Locate the cell with the specified text and output its (X, Y) center coordinate. 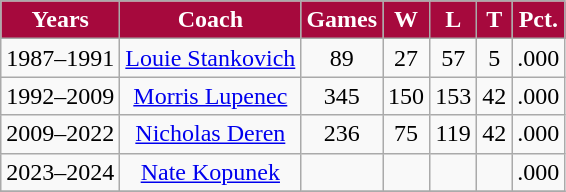
Games (342, 20)
Years (60, 20)
89 (342, 58)
2009–2022 (60, 134)
Louie Stankovich (210, 58)
75 (406, 134)
Coach (210, 20)
153 (454, 96)
119 (454, 134)
27 (406, 58)
150 (406, 96)
Nate Kopunek (210, 172)
W (406, 20)
236 (342, 134)
1992–2009 (60, 96)
5 (494, 58)
Pct. (538, 20)
345 (342, 96)
2023–2024 (60, 172)
L (454, 20)
1987–1991 (60, 58)
Nicholas Deren (210, 134)
T (494, 20)
Morris Lupenec (210, 96)
57 (454, 58)
